Search for the cell housing the specified text and yield its (X, Y) center coordinate. 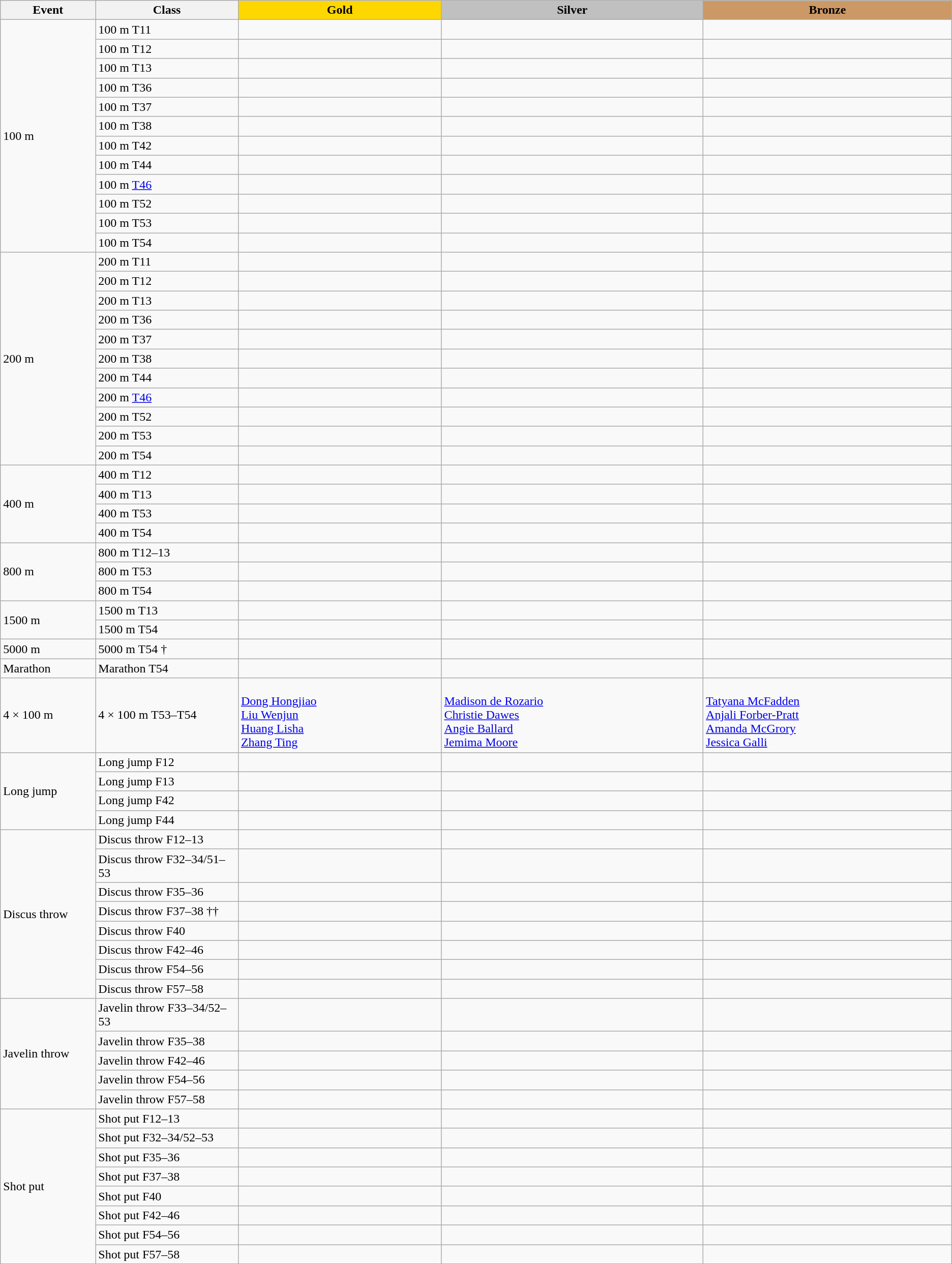
Long jump F12 (167, 762)
Event (48, 10)
4 × 100 m T53–T54 (167, 715)
100 m T42 (167, 145)
Marathon (48, 668)
400 m T54 (167, 533)
200 m (48, 359)
Silver (573, 10)
200 m T13 (167, 301)
Discus throw (48, 914)
Class (167, 10)
1500 m T54 (167, 630)
800 m T53 (167, 572)
100 m T13 (167, 68)
5000 m (48, 649)
100 m T11 (167, 30)
Bronze (828, 10)
200 m T37 (167, 339)
Discus throw F35–36 (167, 892)
Shot put F54–56 (167, 1234)
800 m T54 (167, 591)
400 m T53 (167, 513)
Gold (340, 10)
200 m T11 (167, 262)
100 m T54 (167, 243)
Discus throw F12–13 (167, 839)
200 m T38 (167, 359)
Discus throw F40 (167, 930)
400 m T13 (167, 494)
Long jump F13 (167, 781)
Shot put F37–38 (167, 1177)
Discus throw F54–56 (167, 969)
200 m T54 (167, 455)
Javelin throw F57–58 (167, 1099)
100 m T44 (167, 165)
Tatyana McFadden Anjali Forber-Pratt Amanda McGrory Jessica Galli (828, 715)
100 m T36 (167, 87)
Shot put F32–34/52–53 (167, 1138)
800 m T12–13 (167, 552)
Discus throw F32–34/51–53 (167, 866)
Shot put (48, 1186)
Javelin throw (48, 1054)
Javelin throw F54–56 (167, 1080)
Dong Hongjiao Liu Wenjun Huang Lisha Zhang Ting (340, 715)
200 m T12 (167, 281)
Shot put F12–13 (167, 1119)
Long jump F42 (167, 801)
Shot put F35–36 (167, 1157)
800 m (48, 571)
100 m T38 (167, 126)
Shot put F42–46 (167, 1215)
1500 m (48, 620)
100 m T12 (167, 49)
Javelin throw F33–34/52–53 (167, 1015)
100 m (48, 136)
Shot put F40 (167, 1196)
Marathon T54 (167, 668)
Discus throw F42–46 (167, 950)
400 m (48, 504)
Javelin throw F42–46 (167, 1061)
Madison de Rozario Christie Dawes Angie Ballard Jemima Moore (573, 715)
Javelin throw F35–38 (167, 1041)
100 m T52 (167, 203)
4 × 100 m (48, 715)
1500 m T13 (167, 610)
100 m T53 (167, 223)
100 m T46 (167, 184)
5000 m T54 † (167, 649)
Long jump F44 (167, 820)
Long jump (48, 791)
Shot put F57–58 (167, 1254)
400 m T12 (167, 475)
200 m T44 (167, 378)
100 m T37 (167, 107)
200 m T53 (167, 436)
Discus throw F37–38 †† (167, 911)
200 m T46 (167, 397)
200 m T52 (167, 417)
200 m T36 (167, 320)
Discus throw F57–58 (167, 989)
